Identify which cell holds the provided text, then report its [X, Y] central coordinate. 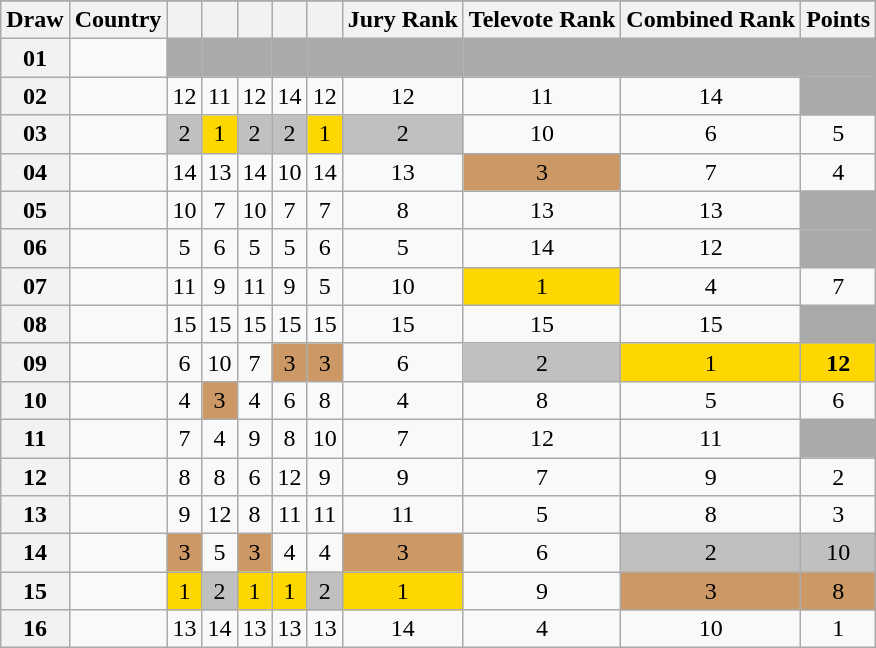
08 [35, 324]
07 [35, 286]
02 [35, 96]
Country [118, 20]
Televote Rank [542, 20]
Combined Rank [711, 20]
03 [35, 134]
Jury Rank [402, 20]
01 [35, 58]
16 [35, 629]
09 [35, 362]
Draw [35, 20]
06 [35, 248]
04 [35, 172]
Points [838, 20]
05 [35, 210]
